Return the [X, Y] coordinate for the center point of the cell that contains the specified text.  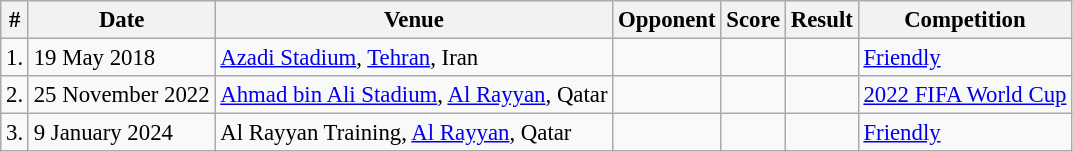
Opponent [667, 20]
25 November 2022 [121, 95]
9 January 2024 [121, 133]
# [15, 20]
Competition [965, 20]
Ahmad bin Ali Stadium, Al Rayyan, Qatar [414, 95]
Al Rayyan Training, Al Rayyan, Qatar [414, 133]
1. [15, 58]
Azadi Stadium, Tehran, Iran [414, 58]
3. [15, 133]
2022 FIFA World Cup [965, 95]
Venue [414, 20]
Score [754, 20]
Date [121, 20]
2. [15, 95]
Result [822, 20]
19 May 2018 [121, 58]
